Return [x, y] of the center of cell containing provided text 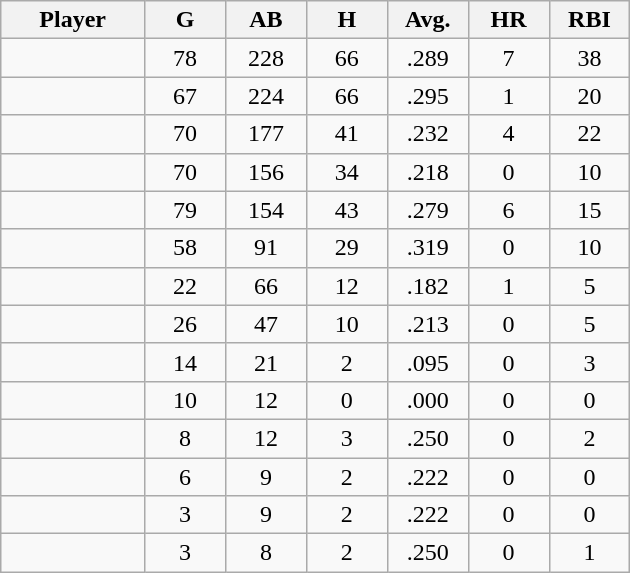
G [186, 20]
.218 [428, 172]
.182 [428, 286]
.295 [428, 96]
.095 [428, 362]
26 [186, 324]
58 [186, 248]
228 [266, 58]
4 [508, 134]
15 [590, 210]
7 [508, 58]
67 [186, 96]
.289 [428, 58]
Player [73, 20]
.000 [428, 400]
43 [346, 210]
20 [590, 96]
79 [186, 210]
.232 [428, 134]
HR [508, 20]
177 [266, 134]
.213 [428, 324]
Avg. [428, 20]
41 [346, 134]
224 [266, 96]
91 [266, 248]
RBI [590, 20]
156 [266, 172]
29 [346, 248]
154 [266, 210]
47 [266, 324]
21 [266, 362]
38 [590, 58]
AB [266, 20]
34 [346, 172]
78 [186, 58]
.319 [428, 248]
14 [186, 362]
H [346, 20]
.279 [428, 210]
